Find where the given text appears and provide that cell's center as [X, Y] coordinate. 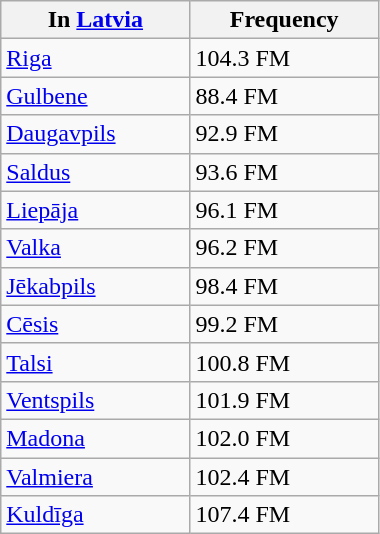
Valka [96, 248]
Cēsis [96, 324]
Daugavpils [96, 134]
Talsi [96, 362]
98.4 FM [284, 286]
Frequency [284, 20]
107.4 FM [284, 515]
Valmiera [96, 477]
104.3 FM [284, 58]
In Latvia [96, 20]
Ventspils [96, 400]
93.6 FM [284, 172]
101.9 FM [284, 400]
96.1 FM [284, 210]
96.2 FM [284, 248]
99.2 FM [284, 324]
Madona [96, 438]
92.9 FM [284, 134]
Saldus [96, 172]
100.8 FM [284, 362]
Kuldīga [96, 515]
Riga [96, 58]
102.4 FM [284, 477]
88.4 FM [284, 96]
Jēkabpils [96, 286]
Gulbene [96, 96]
Liepāja [96, 210]
102.0 FM [284, 438]
